From the cell containing the given text, extract its center point as [x, y] coordinate. 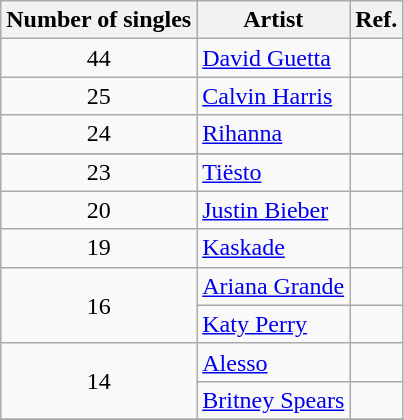
Kaskade [274, 248]
19 [99, 248]
Katy Perry [274, 324]
16 [99, 305]
Britney Spears [274, 400]
Artist [274, 20]
Ref. [376, 20]
Ariana Grande [274, 286]
Number of singles [99, 20]
David Guetta [274, 58]
Calvin Harris [274, 96]
Justin Bieber [274, 210]
Alesso [274, 362]
14 [99, 381]
20 [99, 210]
25 [99, 96]
Rihanna [274, 134]
23 [99, 172]
Tiësto [274, 172]
24 [99, 134]
44 [99, 58]
